Capture the cell that displays the provided text and extract its (x, y) central coordinate. 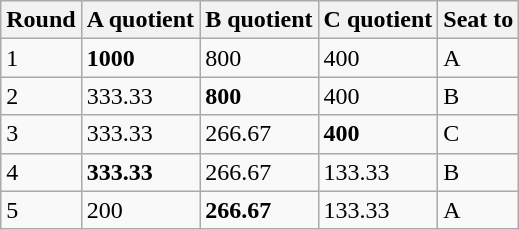
1 (41, 58)
1000 (140, 58)
5 (41, 210)
Seat to (478, 20)
C quotient (378, 20)
C (478, 134)
B quotient (259, 20)
A quotient (140, 20)
Round (41, 20)
3 (41, 134)
200 (140, 210)
4 (41, 172)
2 (41, 96)
